From the cell containing the given text, extract its center point as [x, y] coordinate. 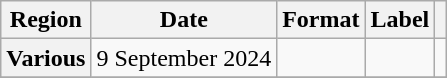
Region [46, 20]
9 September 2024 [184, 58]
Label [400, 20]
Date [184, 20]
Format [321, 20]
Various [46, 58]
